Pinpoint the cell where the given text exists, returning its [x, y] midpoint coordinate. 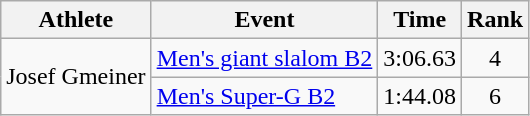
Men's Super-G B2 [264, 96]
6 [496, 96]
4 [496, 58]
Time [420, 20]
Rank [496, 20]
Josef Gmeiner [76, 77]
Event [264, 20]
1:44.08 [420, 96]
Athlete [76, 20]
Men's giant slalom B2 [264, 58]
3:06.63 [420, 58]
